Capture the cell that displays the provided text and extract its [X, Y] central coordinate. 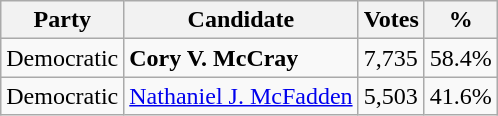
Cory V. McCray [241, 58]
Candidate [241, 20]
58.4% [460, 58]
Votes [391, 20]
7,735 [391, 58]
41.6% [460, 96]
Nathaniel J. McFadden [241, 96]
% [460, 20]
Party [62, 20]
5,503 [391, 96]
